Capture the cell that displays the provided text and extract its (X, Y) central coordinate. 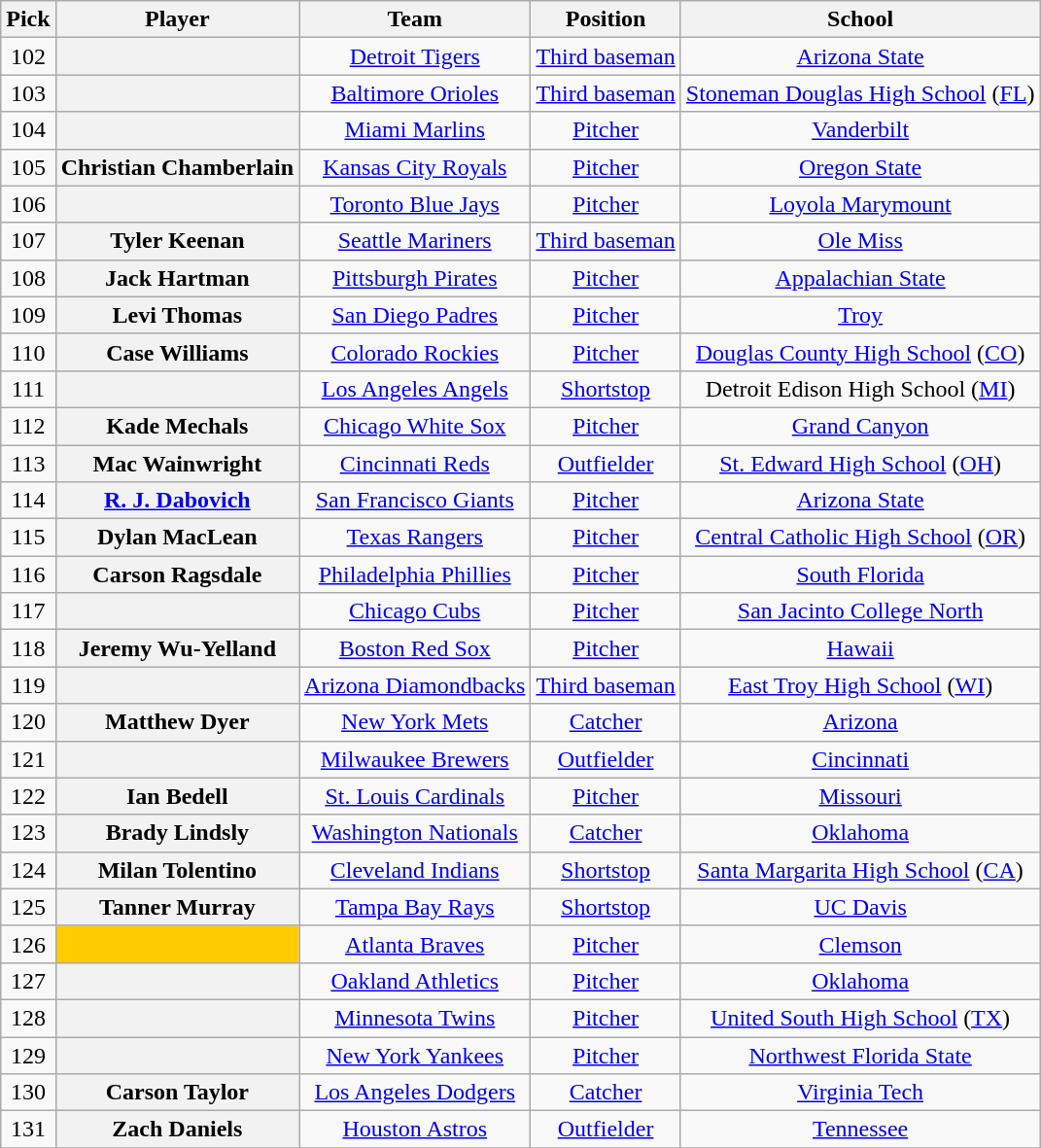
Grand Canyon (860, 426)
Position (606, 19)
Kansas City Royals (415, 167)
Matthew Dyer (177, 722)
Arizona (860, 722)
Santa Margarita High School (CA) (860, 870)
Milwaukee Brewers (415, 759)
Houston Astros (415, 1130)
Hawaii (860, 648)
120 (28, 722)
109 (28, 315)
Ian Bedell (177, 796)
121 (28, 759)
Cleveland Indians (415, 870)
School (860, 19)
Miami Marlins (415, 130)
122 (28, 796)
Team (415, 19)
Missouri (860, 796)
R. J. Dabovich (177, 501)
Toronto Blue Jays (415, 204)
Troy (860, 315)
Tanner Murray (177, 907)
Pittsburgh Pirates (415, 278)
110 (28, 352)
Boston Red Sox (415, 648)
104 (28, 130)
Zach Daniels (177, 1130)
116 (28, 574)
119 (28, 685)
103 (28, 93)
Milan Tolentino (177, 870)
Stoneman Douglas High School (FL) (860, 93)
107 (28, 241)
Los Angeles Dodgers (415, 1093)
Baltimore Orioles (415, 93)
117 (28, 611)
126 (28, 944)
UC Davis (860, 907)
127 (28, 981)
St. Louis Cardinals (415, 796)
Douglas County High School (CO) (860, 352)
Washington Nationals (415, 833)
Central Catholic High School (OR) (860, 538)
128 (28, 1018)
Arizona Diamondbacks (415, 685)
114 (28, 501)
108 (28, 278)
111 (28, 389)
105 (28, 167)
Detroit Edison High School (MI) (860, 389)
123 (28, 833)
New York Yankees (415, 1055)
130 (28, 1093)
129 (28, 1055)
United South High School (TX) (860, 1018)
Texas Rangers (415, 538)
Northwest Florida State (860, 1055)
San Jacinto College North (860, 611)
Tampa Bay Rays (415, 907)
Seattle Mariners (415, 241)
East Troy High School (WI) (860, 685)
112 (28, 426)
Clemson (860, 944)
Oregon State (860, 167)
Cincinnati (860, 759)
Carson Taylor (177, 1093)
115 (28, 538)
118 (28, 648)
Carson Ragsdale (177, 574)
102 (28, 56)
Loyola Marymount (860, 204)
Player (177, 19)
125 (28, 907)
Atlanta Braves (415, 944)
Virginia Tech (860, 1093)
Minnesota Twins (415, 1018)
Mac Wainwright (177, 464)
Tennessee (860, 1130)
Christian Chamberlain (177, 167)
124 (28, 870)
Case Williams (177, 352)
Dylan MacLean (177, 538)
113 (28, 464)
Jack Hartman (177, 278)
Colorado Rockies (415, 352)
San Diego Padres (415, 315)
Brady Lindsly (177, 833)
Tyler Keenan (177, 241)
St. Edward High School (OH) (860, 464)
Appalachian State (860, 278)
Pick (28, 19)
Levi Thomas (177, 315)
106 (28, 204)
Detroit Tigers (415, 56)
San Francisco Giants (415, 501)
Oakland Athletics (415, 981)
Kade Mechals (177, 426)
Ole Miss (860, 241)
Chicago White Sox (415, 426)
Vanderbilt (860, 130)
Jeremy Wu-Yelland (177, 648)
Los Angeles Angels (415, 389)
Philadelphia Phillies (415, 574)
Cincinnati Reds (415, 464)
South Florida (860, 574)
New York Mets (415, 722)
Chicago Cubs (415, 611)
131 (28, 1130)
